Return (x, y) of the center of cell containing provided text 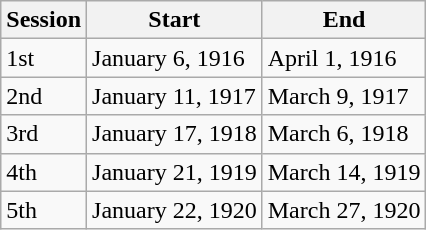
January 11, 1917 (175, 96)
Start (175, 20)
End (344, 20)
January 6, 1916 (175, 58)
January 21, 1919 (175, 172)
5th (44, 210)
2nd (44, 96)
March 27, 1920 (344, 210)
March 14, 1919 (344, 172)
January 22, 1920 (175, 210)
March 9, 1917 (344, 96)
3rd (44, 134)
March 6, 1918 (344, 134)
January 17, 1918 (175, 134)
1st (44, 58)
Session (44, 20)
4th (44, 172)
April 1, 1916 (344, 58)
